Search for the cell housing the specified text and yield its [x, y] center coordinate. 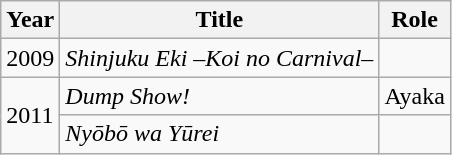
2009 [30, 58]
Nyōbō wa Yūrei [220, 134]
Shinjuku Eki –Koi no Carnival– [220, 58]
2011 [30, 115]
Role [415, 20]
Ayaka [415, 96]
Year [30, 20]
Title [220, 20]
Dump Show! [220, 96]
